From the cell containing the given text, extract its center point as (x, y) coordinate. 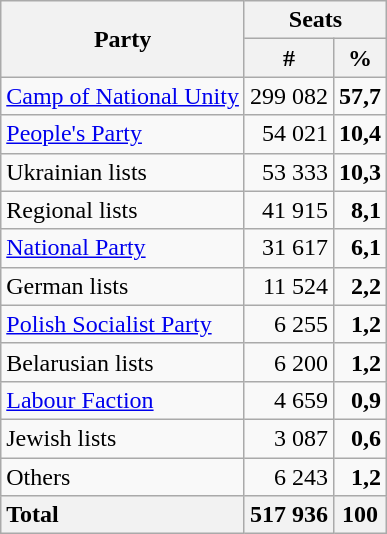
# (288, 58)
8,1 (360, 210)
6,1 (360, 248)
10,4 (360, 134)
Seats (315, 20)
6 243 (288, 477)
54 021 (288, 134)
Others (123, 477)
6 255 (288, 324)
National Party (123, 248)
German lists (123, 286)
0,6 (360, 438)
Party (123, 39)
517 936 (288, 515)
3 087 (288, 438)
53 333 (288, 172)
Total (123, 515)
2,2 (360, 286)
57,7 (360, 96)
41 915 (288, 210)
Regional lists (123, 210)
Ukrainian lists (123, 172)
11 524 (288, 286)
299 082 (288, 96)
Camp of National Unity (123, 96)
Polish Socialist Party (123, 324)
Jewish lists (123, 438)
100 (360, 515)
31 617 (288, 248)
Belarusian lists (123, 362)
4 659 (288, 400)
People's Party (123, 134)
10,3 (360, 172)
% (360, 58)
0,9 (360, 400)
Labour Faction (123, 400)
6 200 (288, 362)
